Pinpoint the cell where the given text exists, returning its [x, y] midpoint coordinate. 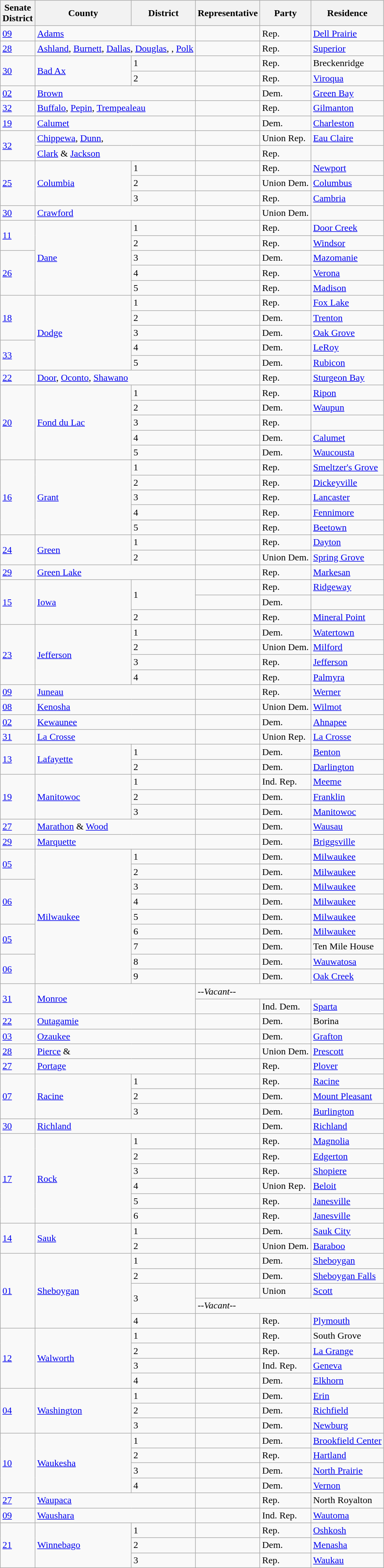
03 [18, 1036]
Representative [228, 13]
Burlington [347, 1111]
23 [18, 654]
24 [18, 550]
Green Bay [347, 93]
Benton [347, 752]
Grafton [347, 1036]
Hartland [347, 1456]
SenateDistrict [18, 13]
Adams [115, 33]
Sauk City [347, 1231]
Superior [347, 48]
Residence [347, 13]
Union [285, 1291]
Marathon & Wood [115, 827]
01 [18, 1291]
Oshkosh [347, 1530]
Baraboo [347, 1246]
Wilmot [347, 707]
Clark & Jackson [115, 153]
Party [285, 13]
Madison [347, 288]
Monroe [115, 999]
20 [18, 422]
21 [18, 1545]
Walworth [83, 1358]
13 [18, 759]
Magnolia [347, 1141]
Wautoma [347, 1515]
Green [83, 550]
Palmyra [347, 677]
Dodge [83, 333]
Grant [83, 497]
Outagamie [115, 1021]
Newport [347, 168]
Green Lake [115, 572]
Verona [347, 273]
07 [18, 1096]
Eau Claire [347, 138]
Werner [347, 692]
Bad Ax [83, 71]
Newburg [347, 1426]
Plymouth [347, 1321]
Erin [347, 1396]
Prescott [347, 1051]
Milford [347, 647]
Menasha [347, 1545]
Sauk [83, 1238]
La Grange [347, 1351]
Smeltzer's Grove [347, 468]
9 [164, 977]
Ahnapee [347, 722]
Marquette [115, 842]
Shopiere [347, 1171]
Watertown [347, 632]
Spring Grove [347, 557]
Columbia [83, 183]
Washington [83, 1411]
Waukau [347, 1560]
Geneva [347, 1365]
Cambria [347, 198]
14 [18, 1238]
Wauwatosa [347, 962]
Fennimore [347, 512]
Iowa [83, 602]
Waukesha [83, 1463]
26 [18, 273]
Ten Mile House [347, 947]
Markesan [347, 572]
Waushara [115, 1515]
Crawford [115, 213]
Dane [83, 258]
8 [164, 962]
Waucousta [347, 453]
Fond du Lac [83, 422]
Darlington [347, 767]
Rock [83, 1178]
Elkhorn [347, 1380]
Beetown [347, 527]
Dayton [347, 542]
South Grove [347, 1336]
Charleston [347, 123]
25 [18, 183]
District [164, 13]
LeRoy [347, 348]
18 [18, 318]
Borina [347, 1021]
Chippewa, Dunn, [115, 138]
Oak Creek [347, 977]
04 [18, 1411]
Breckenridge [347, 63]
Mazomanie [347, 258]
Waupun [347, 407]
Gilmanton [347, 108]
Beloit [347, 1186]
Sparta [347, 1006]
North Royalton [347, 1500]
Kewaunee [115, 722]
Buffalo, Pepin, Trempealeau [115, 108]
Waupaca [115, 1500]
Juneau [115, 692]
Edgerton [347, 1156]
33 [18, 355]
North Prairie [347, 1470]
Viroqua [347, 78]
16 [18, 497]
Ridgeway [347, 587]
Lafayette [83, 759]
Rubicon [347, 363]
Pierce & [115, 1051]
Windsor [347, 243]
17 [18, 1178]
Door Creek [347, 228]
12 [18, 1358]
Ripon [347, 392]
7 [164, 947]
Brookfield Center [347, 1441]
Door, Oconto, Shawano [115, 378]
15 [18, 602]
11 [18, 236]
10 [18, 1463]
County [83, 13]
Franklin [347, 797]
Ozaukee [115, 1036]
Trenton [347, 318]
Dickeyville [347, 483]
Fox Lake [347, 303]
Dell Prairie [347, 33]
Vernon [347, 1485]
Plover [347, 1066]
Sheboygan Falls [347, 1276]
Columbus [347, 183]
Brown [115, 93]
Oak Grove [347, 333]
Portage [115, 1066]
Meeme [347, 782]
Kenosha [115, 707]
Mineral Point [347, 617]
Lancaster [347, 497]
Ashland, Burnett, Dallas, Douglas, , Polk [115, 48]
Briggsville [347, 842]
Mount Pleasant [347, 1096]
Winnebago [83, 1545]
Sturgeon Bay [347, 378]
Scott [347, 1291]
Ind. Dem. [285, 1006]
Wausau [347, 827]
08 [18, 707]
Richfield [347, 1411]
